From the cell containing the given text, extract its center point as [X, Y] coordinate. 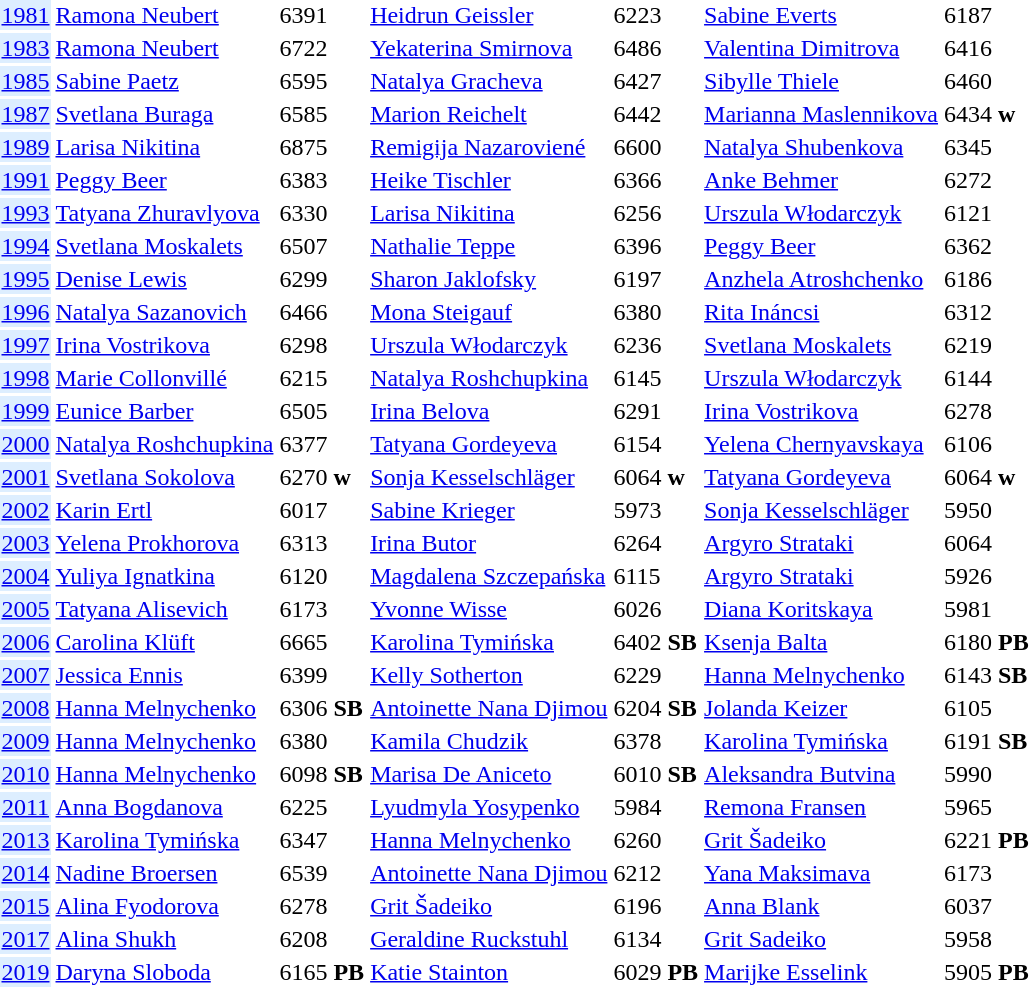
6396 [656, 246]
Marie Collonvillé [164, 378]
Denise Lewis [164, 279]
Mona Steigauf [489, 312]
6539 [322, 873]
Geraldine Ruckstuhl [489, 939]
6665 [322, 642]
6278 [322, 906]
Irina Belova [489, 411]
6313 [322, 543]
Valentina Dimitrova [822, 48]
Rita Ináncsi [822, 312]
5973 [656, 510]
6585 [322, 114]
2013 [26, 840]
6298 [322, 345]
Heike Tischler [489, 180]
6236 [656, 345]
6427 [656, 81]
6029 PB [656, 972]
1995 [26, 279]
6270 w [322, 477]
Nathalie Teppe [489, 246]
Heidrun Geissler [489, 15]
1981 [26, 15]
6204 SB [656, 708]
Magdalena Szczepańska [489, 576]
6225 [322, 807]
Marijke Esselink [822, 972]
Nadine Broersen [164, 873]
Grit Sadeiko [822, 939]
6875 [322, 147]
1994 [26, 246]
6165 PB [322, 972]
Kelly Sotherton [489, 675]
6466 [322, 312]
Anna Blank [822, 906]
Alina Fyodorova [164, 906]
Kamila Chudzik [489, 741]
1998 [26, 378]
Natalya Sazanovich [164, 312]
Sabine Krieger [489, 510]
6264 [656, 543]
6442 [656, 114]
Diana Koritskaya [822, 609]
1999 [26, 411]
6212 [656, 873]
Sibylle Thiele [822, 81]
6120 [322, 576]
Marion Reichelt [489, 114]
6377 [322, 444]
Jessica Ennis [164, 675]
1996 [26, 312]
6330 [322, 213]
6399 [322, 675]
Irina Butor [489, 543]
Daryna Sloboda [164, 972]
Marisa De Aniceto [489, 774]
6010 SB [656, 774]
6291 [656, 411]
Yuliya Ignatkina [164, 576]
Tatyana Zhuravlyova [164, 213]
2007 [26, 675]
Remona Fransen [822, 807]
6064 w [656, 477]
1993 [26, 213]
6402 SB [656, 642]
6299 [322, 279]
1997 [26, 345]
Anke Behmer [822, 180]
6505 [322, 411]
2010 [26, 774]
Anna Bogdanova [164, 807]
2004 [26, 576]
6017 [322, 510]
6145 [656, 378]
Natalya Gracheva [489, 81]
1987 [26, 114]
6154 [656, 444]
6260 [656, 840]
1985 [26, 81]
2001 [26, 477]
6215 [322, 378]
5984 [656, 807]
Yvonne Wisse [489, 609]
2017 [26, 939]
1983 [26, 48]
2019 [26, 972]
Karin Ertl [164, 510]
6098 SB [322, 774]
6306 SB [322, 708]
2003 [26, 543]
6595 [322, 81]
Remigija Nazaroviené [489, 147]
6223 [656, 15]
Svetlana Sokolova [164, 477]
Svetlana Buraga [164, 114]
Carolina Klüft [164, 642]
6197 [656, 279]
Eunice Barber [164, 411]
6115 [656, 576]
Jolanda Keizer [822, 708]
1991 [26, 180]
Sabine Paetz [164, 81]
Aleksandra Butvina [822, 774]
Yana Maksimava [822, 873]
6600 [656, 147]
Marianna Maslennikova [822, 114]
6722 [322, 48]
Alina Shukh [164, 939]
Tatyana Alisevich [164, 609]
Ksenja Balta [822, 642]
Sabine Everts [822, 15]
Yelena Prokhorova [164, 543]
2006 [26, 642]
6507 [322, 246]
Yekaterina Smirnova [489, 48]
Natalya Shubenkova [822, 147]
2011 [26, 807]
6391 [322, 15]
2015 [26, 906]
2005 [26, 609]
6486 [656, 48]
6229 [656, 675]
6366 [656, 180]
Yelena Chernyavskaya [822, 444]
6196 [656, 906]
2008 [26, 708]
6347 [322, 840]
6026 [656, 609]
Anzhela Atroshchenko [822, 279]
6208 [322, 939]
2002 [26, 510]
6378 [656, 741]
2009 [26, 741]
2000 [26, 444]
6383 [322, 180]
Sharon Jaklofsky [489, 279]
1989 [26, 147]
Lyudmyla Yosypenko [489, 807]
6134 [656, 939]
6173 [322, 609]
6256 [656, 213]
Katie Stainton [489, 972]
2014 [26, 873]
